Identify which cell holds the provided text, then report its (x, y) central coordinate. 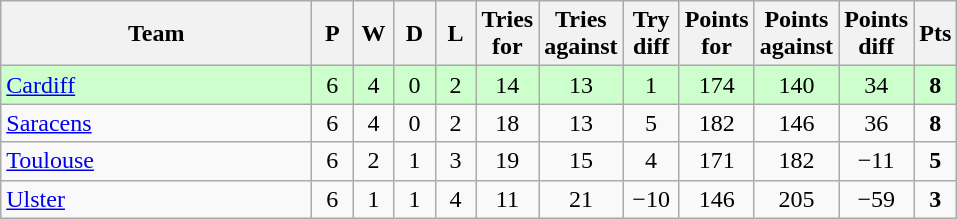
Tries against (581, 34)
21 (581, 199)
15 (581, 161)
P (332, 34)
Points against (796, 34)
18 (508, 123)
Cardiff (156, 85)
11 (508, 199)
Saracens (156, 123)
Ulster (156, 199)
14 (508, 85)
140 (796, 85)
205 (796, 199)
Pts (936, 34)
L (456, 34)
W (374, 34)
19 (508, 161)
D (414, 34)
Try diff (651, 34)
174 (716, 85)
−10 (651, 199)
Team (156, 34)
34 (876, 85)
Points for (716, 34)
Points diff (876, 34)
−11 (876, 161)
171 (716, 161)
Tries for (508, 34)
Toulouse (156, 161)
36 (876, 123)
−59 (876, 199)
